Scan for the cell matching the given text and deliver its [x, y] coordinate at center. 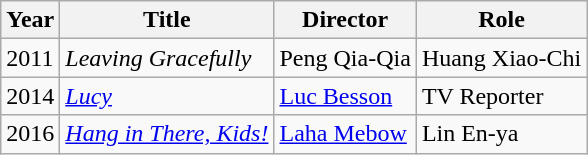
Director [345, 20]
Year [30, 20]
Huang Xiao-Chi [501, 58]
Title [167, 20]
2016 [30, 134]
TV Reporter [501, 96]
2014 [30, 96]
Lin En-ya [501, 134]
Peng Qia-Qia [345, 58]
Luc Besson [345, 96]
Lucy [167, 96]
Laha Mebow [345, 134]
2011 [30, 58]
Leaving Gracefully [167, 58]
Role [501, 20]
Hang in There, Kids! [167, 134]
